From the cell containing the given text, extract its center point as [X, Y] coordinate. 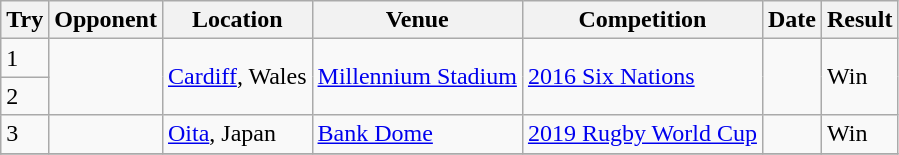
2019 Rugby World Cup [642, 134]
Opponent [106, 20]
Venue [417, 20]
Result [860, 20]
Date [792, 20]
Oita, Japan [237, 134]
Millennium Stadium [417, 77]
Location [237, 20]
Cardiff, Wales [237, 77]
1 [25, 58]
2 [25, 96]
Bank Dome [417, 134]
2016 Six Nations [642, 77]
Try [25, 20]
Competition [642, 20]
3 [25, 134]
